Return (X, Y) of the center of cell containing provided text 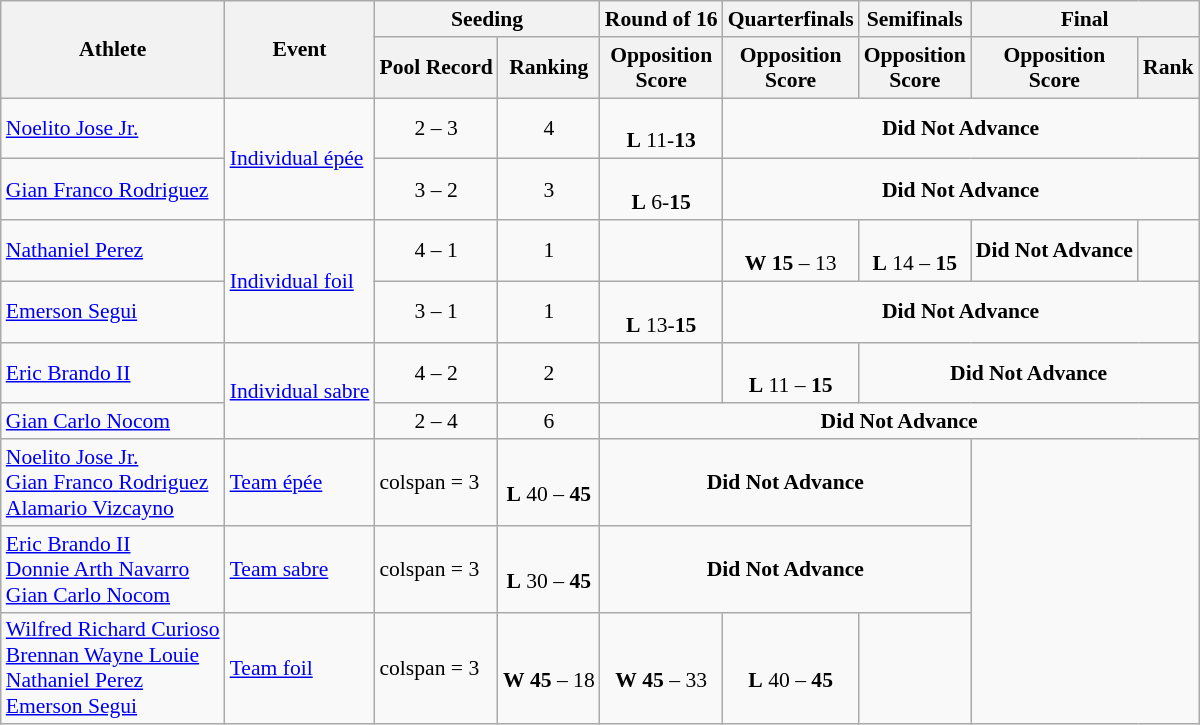
Athlete (113, 50)
6 (549, 422)
L 11 – 15 (791, 372)
Quarterfinals (791, 19)
L 30 – 45 (549, 570)
Noelito Jose Jr.Gian Franco RodriguezAlamario Vizcayno (113, 482)
L 6-15 (662, 190)
Individual épée (300, 159)
2 – 3 (436, 128)
2 – 4 (436, 422)
Individual foil (300, 281)
Gian Carlo Nocom (113, 422)
4 – 2 (436, 372)
W 45 – 18 (549, 668)
Round of 16 (662, 19)
Event (300, 50)
Eric Brando II (113, 372)
Final (1085, 19)
L 11-13 (662, 128)
3 – 2 (436, 190)
4 (549, 128)
Ranking (549, 68)
Team épée (300, 482)
Eric Brando IIDonnie Arth NavarroGian Carlo Nocom (113, 570)
Gian Franco Rodriguez (113, 190)
Semifinals (915, 19)
Emerson Segui (113, 312)
L 14 – 15 (915, 250)
Rank (1168, 68)
W 45 – 33 (662, 668)
Team sabre (300, 570)
W 15 – 13 (791, 250)
Wilfred Richard CuriosoBrennan Wayne LouieNathaniel PerezEmerson Segui (113, 668)
2 (549, 372)
Individual sabre (300, 390)
Pool Record (436, 68)
Noelito Jose Jr. (113, 128)
L 13-15 (662, 312)
Team foil (300, 668)
3 – 1 (436, 312)
4 – 1 (436, 250)
Nathaniel Perez (113, 250)
3 (549, 190)
Seeding (486, 19)
